Extract the [x, y] coordinate from the center of the cell holding the provided text.  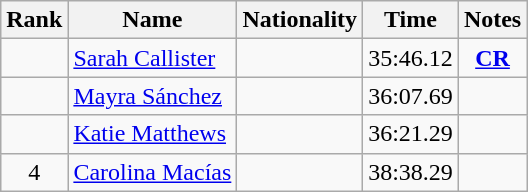
Mayra Sánchez [152, 96]
Time [411, 20]
36:07.69 [411, 96]
Carolina Macías [152, 172]
38:38.29 [411, 172]
Katie Matthews [152, 134]
Rank [34, 20]
35:46.12 [411, 58]
4 [34, 172]
Nationality [300, 20]
CR [492, 58]
Notes [492, 20]
Name [152, 20]
Sarah Callister [152, 58]
36:21.29 [411, 134]
